Extract the [x, y] coordinate from the center of the cell holding the provided text.  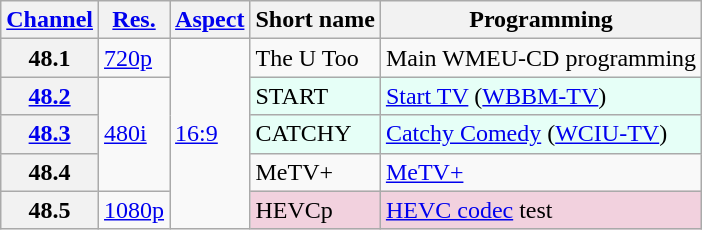
Start TV (WBBM-TV) [540, 96]
START [315, 96]
Channel [50, 20]
48.2 [50, 96]
Programming [540, 20]
The U Too [315, 58]
HEVCp [315, 210]
48.1 [50, 58]
1080p [134, 210]
Short name [315, 20]
HEVC codec test [540, 210]
720p [134, 58]
CATCHY [315, 134]
48.4 [50, 172]
Catchy Comedy (WCIU-TV) [540, 134]
48.5 [50, 210]
16:9 [210, 134]
480i [134, 134]
Res. [134, 20]
Aspect [210, 20]
48.3 [50, 134]
Main WMEU-CD programming [540, 58]
